From the cell containing the given text, extract its center point as [X, Y] coordinate. 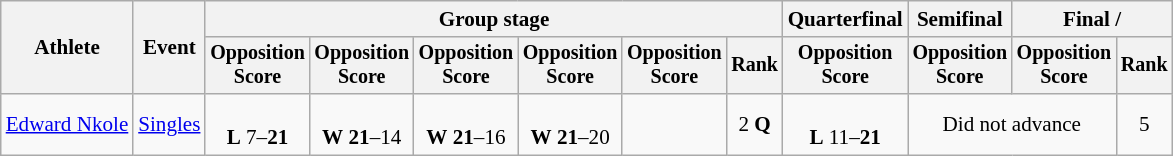
Group stage [494, 18]
W 21–20 [570, 124]
L 7–21 [257, 124]
L 11–21 [846, 124]
Edward Nkole [68, 124]
W 21–16 [466, 124]
W 21–14 [362, 124]
Final / [1092, 18]
Singles [169, 124]
5 [1144, 124]
Event [169, 48]
Semifinal [960, 18]
Did not advance [1012, 124]
Quarterfinal [846, 18]
Athlete [68, 48]
2 Q [754, 124]
